Identify which cell holds the provided text, then report its [x, y] central coordinate. 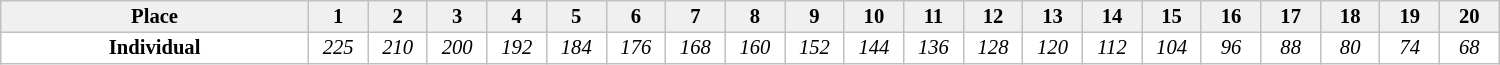
68 [1469, 48]
16 [1231, 16]
17 [1291, 16]
3 [457, 16]
2 [398, 16]
80 [1350, 48]
74 [1410, 48]
192 [517, 48]
104 [1172, 48]
210 [398, 48]
13 [1053, 16]
6 [636, 16]
10 [874, 16]
88 [1291, 48]
96 [1231, 48]
120 [1053, 48]
11 [934, 16]
12 [993, 16]
18 [1350, 16]
152 [815, 48]
5 [576, 16]
20 [1469, 16]
Place [155, 16]
160 [755, 48]
128 [993, 48]
Individual [155, 48]
176 [636, 48]
8 [755, 16]
225 [338, 48]
184 [576, 48]
144 [874, 48]
1 [338, 16]
14 [1112, 16]
19 [1410, 16]
112 [1112, 48]
136 [934, 48]
200 [457, 48]
168 [696, 48]
7 [696, 16]
9 [815, 16]
4 [517, 16]
15 [1172, 16]
